Detect which cell encompasses the target text, then output its [x, y] center coordinate. 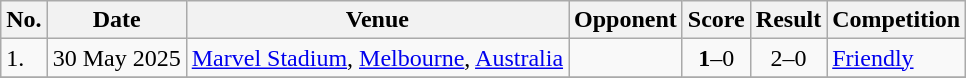
No. [24, 20]
2–0 [788, 58]
1. [24, 58]
Marvel Stadium, Melbourne, Australia [377, 58]
Result [788, 20]
Friendly [896, 58]
Score [716, 20]
Venue [377, 20]
Opponent [626, 20]
Date [116, 20]
30 May 2025 [116, 58]
1–0 [716, 58]
Competition [896, 20]
